Return the [X, Y] coordinate for the center point of the cell that contains the specified text.  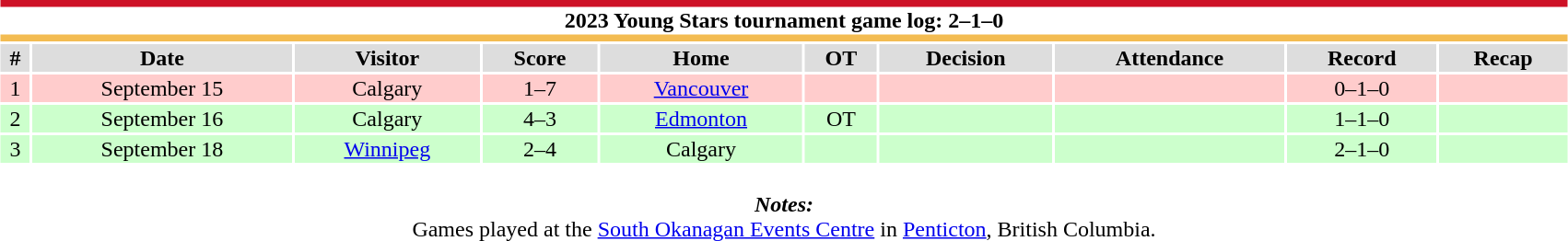
1 [15, 88]
Score [540, 58]
Date [162, 58]
4–3 [540, 119]
Vancouver [701, 88]
1–7 [540, 88]
3 [15, 149]
Attendance [1169, 58]
0–1–0 [1362, 88]
Home [701, 58]
September 18 [162, 149]
Recap [1504, 58]
September 15 [162, 88]
2023 Young Stars tournament game log: 2–1–0 [784, 20]
2 [15, 119]
# [15, 58]
Decision [965, 58]
1–1–0 [1362, 119]
Record [1362, 58]
Visitor [387, 58]
Edmonton [701, 119]
2–1–0 [1362, 149]
2–4 [540, 149]
Winnipeg [387, 149]
September 16 [162, 119]
